Detect which cell encompasses the target text, then output its (x, y) center coordinate. 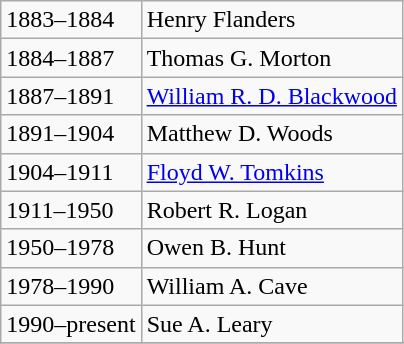
1990–present (71, 324)
Thomas G. Morton (272, 58)
Owen B. Hunt (272, 248)
1950–1978 (71, 248)
Robert R. Logan (272, 210)
William R. D. Blackwood (272, 96)
1978–1990 (71, 286)
William A. Cave (272, 286)
1884–1887 (71, 58)
Henry Flanders (272, 20)
Sue A. Leary (272, 324)
Floyd W. Tomkins (272, 172)
Matthew D. Woods (272, 134)
1891–1904 (71, 134)
1883–1884 (71, 20)
1887–1891 (71, 96)
1911–1950 (71, 210)
1904–1911 (71, 172)
